Output the (X, Y) coordinate of the center of the cell containing the given text.  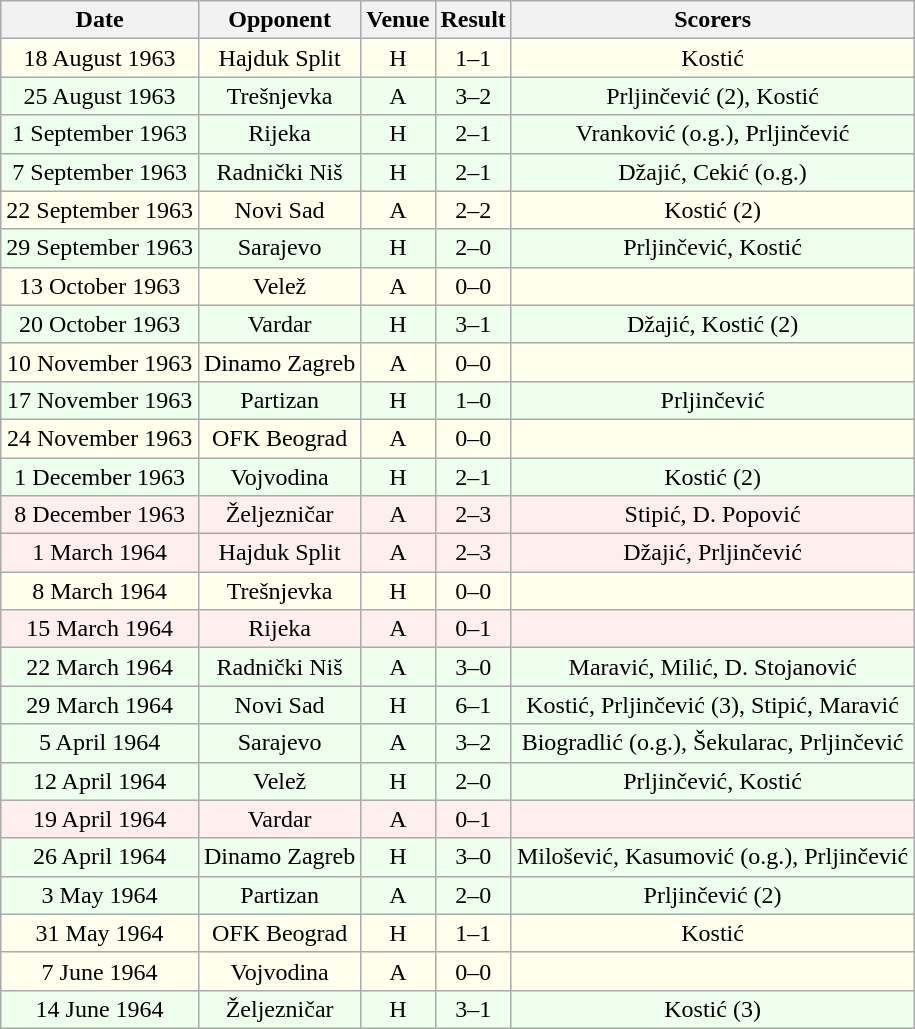
1 December 1963 (100, 477)
Venue (398, 20)
Džajić, Kostić (2) (712, 324)
Prljinčević (712, 400)
19 April 1964 (100, 819)
22 September 1963 (100, 210)
15 March 1964 (100, 629)
Opponent (279, 20)
Stipić, D. Popović (712, 515)
3 May 1964 (100, 895)
8 March 1964 (100, 591)
Result (473, 20)
Vranković (o.g.), Prljinčević (712, 134)
Kostić, Prljinčević (3), Stipić, Maravić (712, 705)
5 April 1964 (100, 743)
Kostić (3) (712, 1009)
Date (100, 20)
13 October 1963 (100, 286)
8 December 1963 (100, 515)
1–0 (473, 400)
Džajić, Prljinčević (712, 553)
22 March 1964 (100, 667)
6–1 (473, 705)
7 September 1963 (100, 172)
18 August 1963 (100, 58)
14 June 1964 (100, 1009)
Scorers (712, 20)
29 March 1964 (100, 705)
2–2 (473, 210)
7 June 1964 (100, 971)
24 November 1963 (100, 438)
Džajić, Cekić (o.g.) (712, 172)
1 September 1963 (100, 134)
25 August 1963 (100, 96)
Prljinčević (2), Kostić (712, 96)
Maravić, Milić, D. Stojanović (712, 667)
17 November 1963 (100, 400)
Biogradlić (o.g.), Šekularac, Prljinčević (712, 743)
31 May 1964 (100, 933)
29 September 1963 (100, 248)
1 March 1964 (100, 553)
Milošević, Kasumović (o.g.), Prljinčević (712, 857)
20 October 1963 (100, 324)
26 April 1964 (100, 857)
Prljinčević (2) (712, 895)
10 November 1963 (100, 362)
12 April 1964 (100, 781)
